Output the (x, y) coordinate of the center of the cell containing the given text.  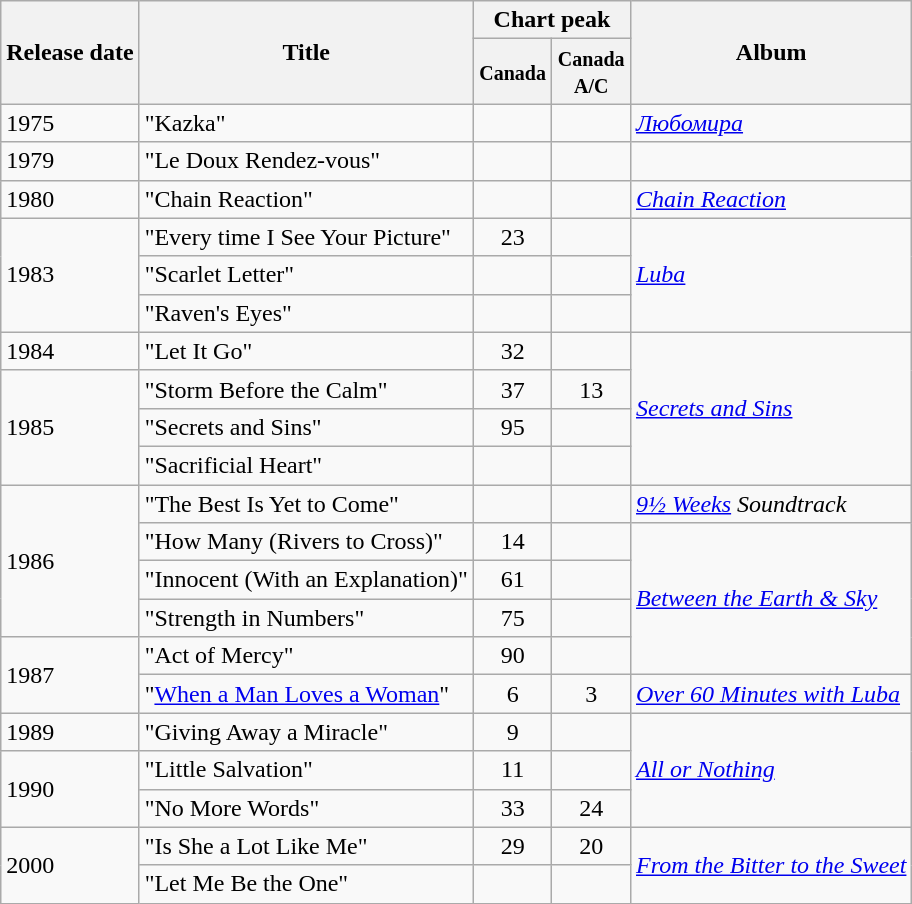
1984 (70, 351)
6 (512, 694)
"Act of Mercy" (306, 656)
2000 (70, 865)
1980 (70, 199)
"Secrets and Sins" (306, 427)
61 (512, 580)
Canada A/C (592, 72)
"How Many (Rivers to Cross)" (306, 542)
"Let Me Be the One" (306, 884)
"The Best Is Yet to Come" (306, 503)
11 (512, 770)
Between the Earth & Sky (770, 599)
32 (512, 351)
1975 (70, 123)
"Every time I See Your Picture" (306, 237)
75 (512, 618)
23 (512, 237)
20 (592, 846)
Luba (770, 275)
1989 (70, 732)
1987 (70, 675)
Title (306, 52)
9½ Weeks Soundtrack (770, 503)
1985 (70, 427)
"Little Salvation" (306, 770)
"Is She a Lot Like Me" (306, 846)
13 (592, 389)
"Raven's Eyes" (306, 313)
95 (512, 427)
From the Bitter to the Sweet (770, 865)
Secrets and Sins (770, 408)
"Strength in Numbers" (306, 618)
Любомира (770, 123)
"Chain Reaction" (306, 199)
"Kazka" (306, 123)
3 (592, 694)
1990 (70, 789)
14 (512, 542)
Album (770, 52)
"Le Doux Rendez-vous" (306, 161)
37 (512, 389)
"Sacrificial Heart" (306, 465)
1986 (70, 560)
Release date (70, 52)
24 (592, 808)
"No More Words" (306, 808)
"Innocent (With an Explanation)" (306, 580)
"When a Man Loves a Woman" (306, 694)
"Let It Go" (306, 351)
"Scarlet Letter" (306, 275)
Over 60 Minutes with Luba (770, 694)
"Storm Before the Calm" (306, 389)
9 (512, 732)
Chain Reaction (770, 199)
1979 (70, 161)
Canada (512, 72)
"Giving Away a Miracle" (306, 732)
90 (512, 656)
Chart peak (552, 20)
All or Nothing (770, 770)
33 (512, 808)
1983 (70, 275)
29 (512, 846)
